Output the [X, Y] coordinate of the center of the cell containing the given text.  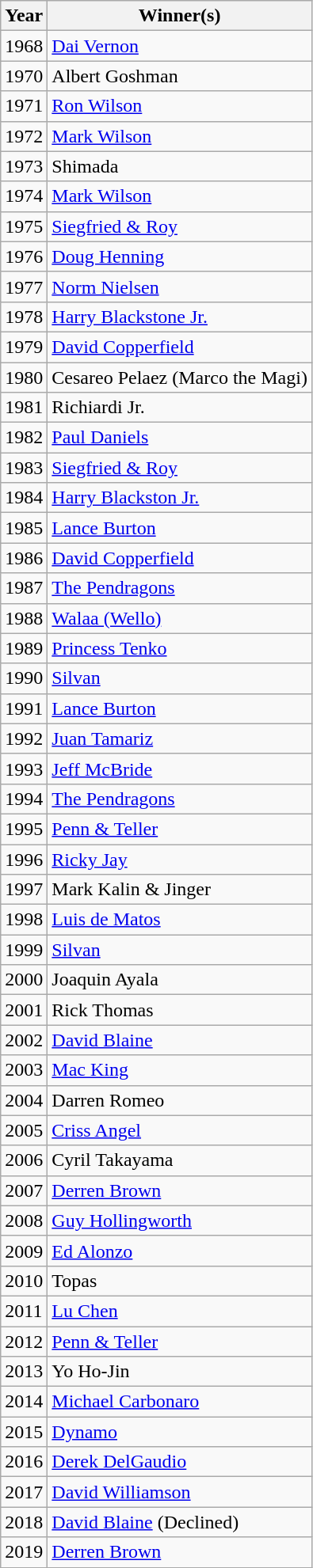
2018 [24, 1522]
1983 [24, 468]
Ron Wilson [180, 106]
2015 [24, 1432]
Derek DelGaudio [180, 1462]
1977 [24, 287]
2012 [24, 1342]
2016 [24, 1462]
1975 [24, 226]
Luis de Matos [180, 920]
Paul Daniels [180, 438]
1984 [24, 498]
2003 [24, 1070]
1987 [24, 588]
2008 [24, 1221]
Lu Chen [180, 1311]
Rick Thomas [180, 1010]
1976 [24, 256]
Walaa (Wello) [180, 618]
Year [24, 16]
1999 [24, 950]
2005 [24, 1130]
Dynamo [180, 1432]
2013 [24, 1372]
1993 [24, 769]
1980 [24, 378]
2014 [24, 1402]
Dai Vernon [180, 46]
Shimada [180, 166]
1982 [24, 438]
2017 [24, 1492]
Guy Hollingworth [180, 1221]
2001 [24, 1010]
Winner(s) [180, 16]
Norm Nielsen [180, 287]
2007 [24, 1190]
2000 [24, 980]
1972 [24, 136]
Joaquin Ayala [180, 980]
Jeff McBride [180, 769]
Criss Angel [180, 1130]
1989 [24, 648]
2002 [24, 1040]
1973 [24, 166]
1981 [24, 408]
1994 [24, 799]
1991 [24, 708]
1971 [24, 106]
1974 [24, 196]
2011 [24, 1311]
1979 [24, 347]
1995 [24, 829]
Ed Alonzo [180, 1251]
Harry Blackstone Jr. [180, 317]
Topas [180, 1281]
Richiardi Jr. [180, 408]
1978 [24, 317]
Darren Romeo [180, 1100]
1992 [24, 738]
1996 [24, 859]
1997 [24, 890]
1988 [24, 618]
David Blaine [180, 1040]
David Blaine (Declined) [180, 1522]
1998 [24, 920]
Ricky Jay [180, 859]
Juan Tamariz [180, 738]
Cesareo Pelaez (Marco the Magi) [180, 378]
Albert Goshman [180, 76]
1985 [24, 528]
Cyril Takayama [180, 1160]
Harry Blackston Jr. [180, 498]
2006 [24, 1160]
Mac King [180, 1070]
Princess Tenko [180, 648]
Mark Kalin & Jinger [180, 890]
2019 [24, 1552]
2009 [24, 1251]
Yo Ho-Jin [180, 1372]
2004 [24, 1100]
David Williamson [180, 1492]
Michael Carbonaro [180, 1402]
2010 [24, 1281]
Doug Henning [180, 256]
1990 [24, 678]
1968 [24, 46]
1970 [24, 76]
1986 [24, 558]
